Pinpoint the cell where the given text exists, returning its (X, Y) midpoint coordinate. 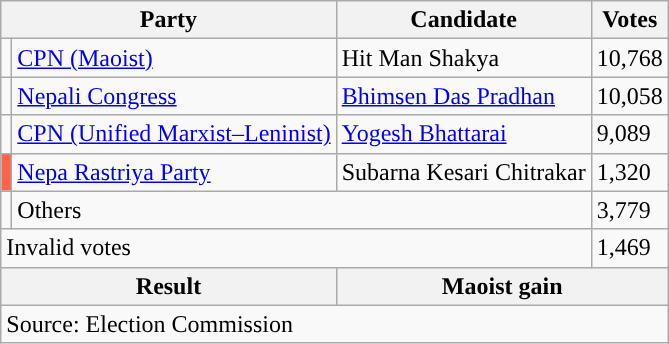
1,469 (630, 248)
Source: Election Commission (334, 324)
Result (168, 286)
1,320 (630, 172)
Candidate (464, 20)
Others (302, 210)
10,058 (630, 96)
Nepali Congress (174, 96)
Subarna Kesari Chitrakar (464, 172)
10,768 (630, 58)
9,089 (630, 134)
CPN (Unified Marxist–Leninist) (174, 134)
Yogesh Bhattarai (464, 134)
Invalid votes (296, 248)
CPN (Maoist) (174, 58)
Votes (630, 20)
Bhimsen Das Pradhan (464, 96)
Nepa Rastriya Party (174, 172)
Party (168, 20)
3,779 (630, 210)
Hit Man Shakya (464, 58)
Maoist gain (502, 286)
